Find where the given text appears and provide that cell's center as [x, y] coordinate. 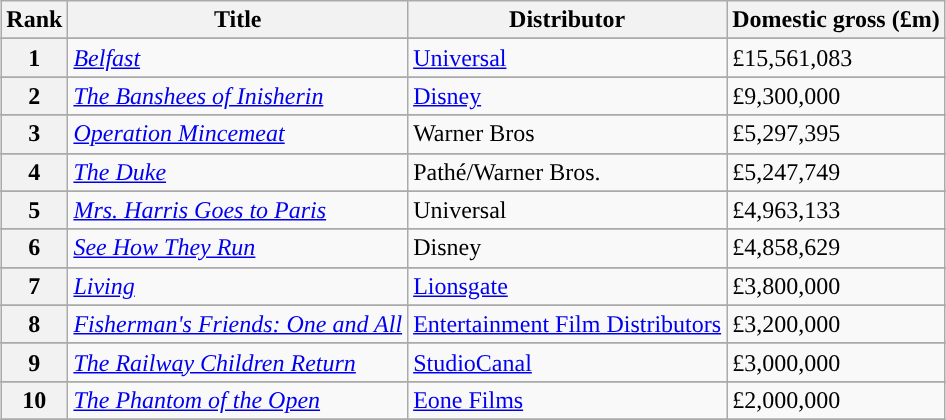
£5,247,749 [836, 172]
8 [34, 324]
3 [34, 134]
See How They Run [238, 248]
Domestic gross (£m) [836, 20]
Pathé/Warner Bros. [568, 172]
10 [34, 400]
4 [34, 172]
£3,200,000 [836, 324]
£2,000,000 [836, 400]
The Duke [238, 172]
Belfast [238, 58]
Mrs. Harris Goes to Paris [238, 210]
£15,561,083 [836, 58]
Fisherman's Friends: One and All [238, 324]
2 [34, 96]
£4,963,133 [836, 210]
1 [34, 58]
£4,858,629 [836, 248]
Lionsgate [568, 286]
£9,300,000 [836, 96]
5 [34, 210]
Rank [34, 20]
The Railway Children Return [238, 362]
6 [34, 248]
Eone Films [568, 400]
Operation Mincemeat [238, 134]
£5,297,395 [836, 134]
7 [34, 286]
9 [34, 362]
The Banshees of Inisherin [238, 96]
StudioCanal [568, 362]
Entertainment Film Distributors [568, 324]
£3,000,000 [836, 362]
Living [238, 286]
£3,800,000 [836, 286]
Warner Bros [568, 134]
Title [238, 20]
Distributor [568, 20]
The Phantom of the Open [238, 400]
